For the text-containing cell, return its midpoint in (x, y) coordinate format. 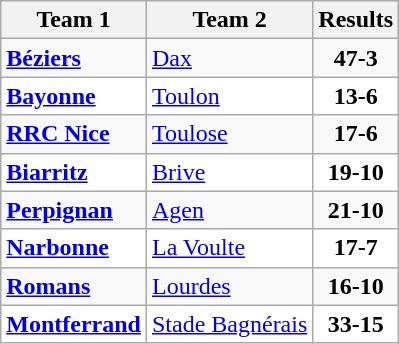
Lourdes (229, 286)
Biarritz (74, 172)
33-15 (356, 324)
Béziers (74, 58)
13-6 (356, 96)
19-10 (356, 172)
Toulon (229, 96)
Team 1 (74, 20)
Romans (74, 286)
Dax (229, 58)
17-7 (356, 248)
Bayonne (74, 96)
Perpignan (74, 210)
Agen (229, 210)
Narbonne (74, 248)
Montferrand (74, 324)
La Voulte (229, 248)
Toulose (229, 134)
Results (356, 20)
RRC Nice (74, 134)
Brive (229, 172)
16-10 (356, 286)
Stade Bagnérais (229, 324)
21-10 (356, 210)
47-3 (356, 58)
17-6 (356, 134)
Team 2 (229, 20)
